Locate the cell with the specified text and output its (x, y) center coordinate. 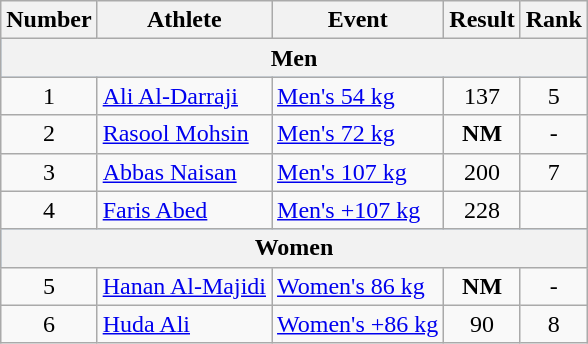
Abbas Naisan (184, 172)
137 (482, 96)
228 (482, 210)
Huda Ali (184, 324)
6 (49, 324)
Rasool Mohsin (184, 134)
Rank (554, 20)
Men's +107 kg (358, 210)
Men's 72 kg (358, 134)
Men (294, 58)
2 (49, 134)
Faris Abed (184, 210)
Men's 107 kg (358, 172)
4 (49, 210)
90 (482, 324)
Ali Al-Darraji (184, 96)
Men's 54 kg (358, 96)
Women's 86 kg (358, 286)
Women (294, 248)
8 (554, 324)
Hanan Al-Majidi (184, 286)
1 (49, 96)
Women's +86 kg (358, 324)
7 (554, 172)
Event (358, 20)
Number (49, 20)
Result (482, 20)
3 (49, 172)
Athlete (184, 20)
200 (482, 172)
